Output the (X, Y) coordinate of the center of the cell containing the given text.  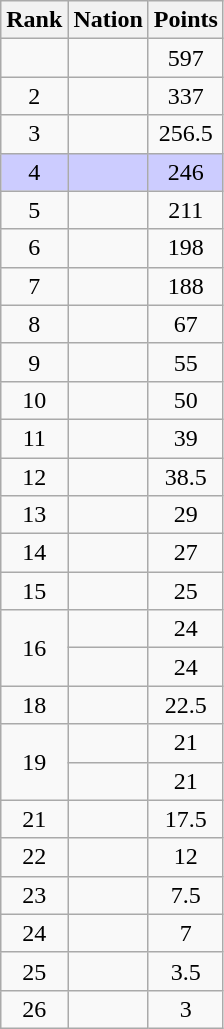
4 (34, 172)
15 (34, 591)
Points (186, 20)
188 (186, 286)
2 (34, 96)
16 (34, 648)
246 (186, 172)
17.5 (186, 819)
22 (34, 857)
13 (34, 515)
39 (186, 438)
337 (186, 96)
256.5 (186, 134)
38.5 (186, 477)
29 (186, 515)
67 (186, 324)
8 (34, 324)
11 (34, 438)
50 (186, 400)
211 (186, 210)
18 (34, 705)
19 (34, 762)
5 (34, 210)
10 (34, 400)
Rank (34, 20)
6 (34, 248)
3.5 (186, 971)
22.5 (186, 705)
14 (34, 553)
27 (186, 553)
9 (34, 362)
597 (186, 58)
7.5 (186, 895)
Nation (108, 20)
55 (186, 362)
23 (34, 895)
198 (186, 248)
26 (34, 1009)
